Return the [X, Y] coordinate for the center point of the cell that contains the specified text.  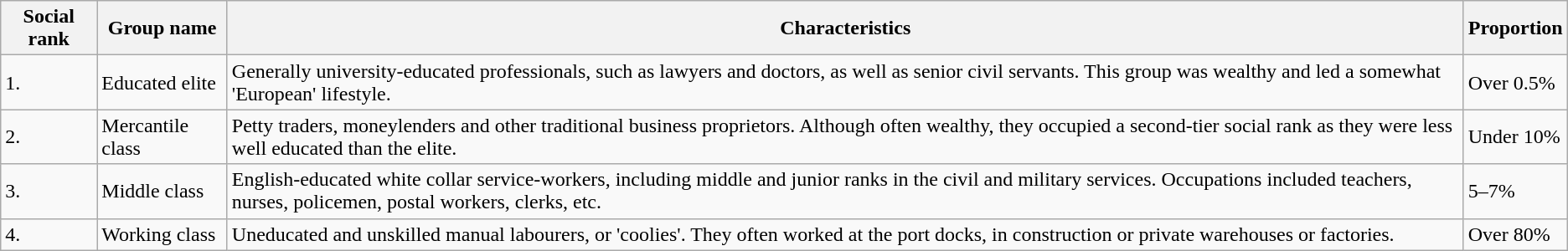
Group name [162, 28]
4. [49, 234]
5–7% [1515, 191]
Middle class [162, 191]
Characteristics [845, 28]
Proportion [1515, 28]
Under 10% [1515, 137]
Over 80% [1515, 234]
1. [49, 82]
Educated elite [162, 82]
Over 0.5% [1515, 82]
2. [49, 137]
Mercantile class [162, 137]
3. [49, 191]
Working class [162, 234]
Social rank [49, 28]
Uneducated and unskilled manual labourers, or 'coolies'. They often worked at the port docks, in construction or private warehouses or factories. [845, 234]
